Locate the cell with the specified text and output its [X, Y] center coordinate. 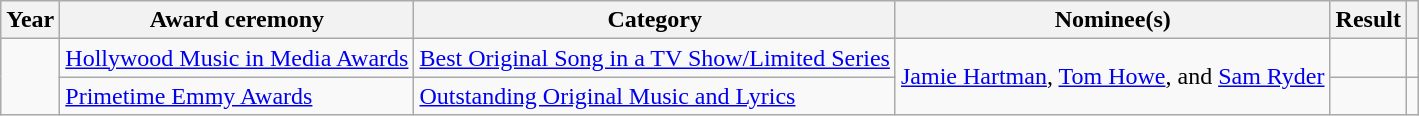
Award ceremony [237, 20]
Category [655, 20]
Result [1368, 20]
Best Original Song in a TV Show/Limited Series [655, 58]
Primetime Emmy Awards [237, 96]
Nominee(s) [1112, 20]
Outstanding Original Music and Lyrics [655, 96]
Hollywood Music in Media Awards [237, 58]
Jamie Hartman, Tom Howe, and Sam Ryder [1112, 77]
Year [30, 20]
